Identify which cell holds the provided text, then report its (X, Y) central coordinate. 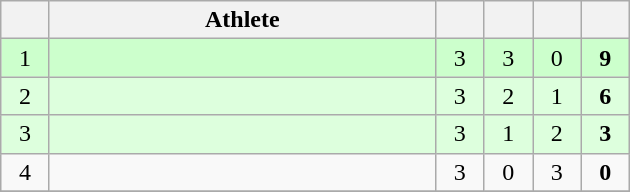
4 (26, 172)
9 (606, 58)
Athlete (242, 20)
6 (606, 96)
